Find where the given text appears and provide that cell's center as (x, y) coordinate. 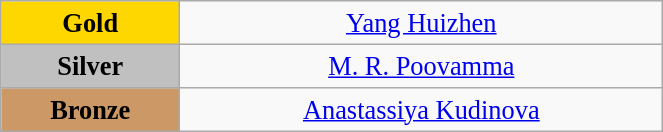
Yang Huizhen (422, 22)
Gold (90, 22)
Silver (90, 66)
M. R. Poovamma (422, 66)
Bronze (90, 109)
Anastassiya Kudinova (422, 109)
